For the text-containing cell, return its midpoint in [X, Y] coordinate format. 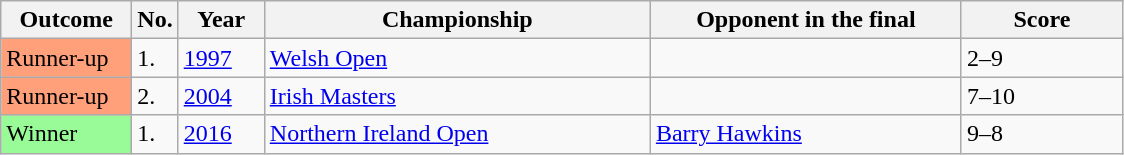
Northern Ireland Open [457, 134]
1997 [221, 58]
Opponent in the final [806, 20]
Score [1042, 20]
2–9 [1042, 58]
Irish Masters [457, 96]
Winner [66, 134]
Welsh Open [457, 58]
9–8 [1042, 134]
2016 [221, 134]
2004 [221, 96]
Year [221, 20]
Outcome [66, 20]
Championship [457, 20]
2. [155, 96]
Barry Hawkins [806, 134]
No. [155, 20]
7–10 [1042, 96]
